Scan for the cell matching the given text and deliver its [X, Y] coordinate at center. 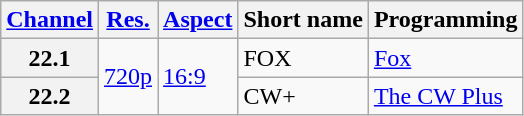
Channel [50, 20]
22.2 [50, 96]
16:9 [198, 77]
Programming [446, 20]
CW+ [303, 96]
720p [128, 77]
Fox [446, 58]
The CW Plus [446, 96]
Short name [303, 20]
Res. [128, 20]
FOX [303, 58]
Aspect [198, 20]
22.1 [50, 58]
